Detect which cell encompasses the target text, then output its [X, Y] center coordinate. 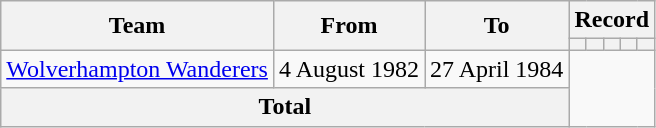
4 August 1982 [348, 69]
27 April 1984 [496, 69]
To [496, 26]
Wolverhampton Wanderers [138, 69]
Team [138, 26]
From [348, 26]
Total [285, 107]
Record [612, 20]
